Search for the cell housing the specified text and yield its [x, y] center coordinate. 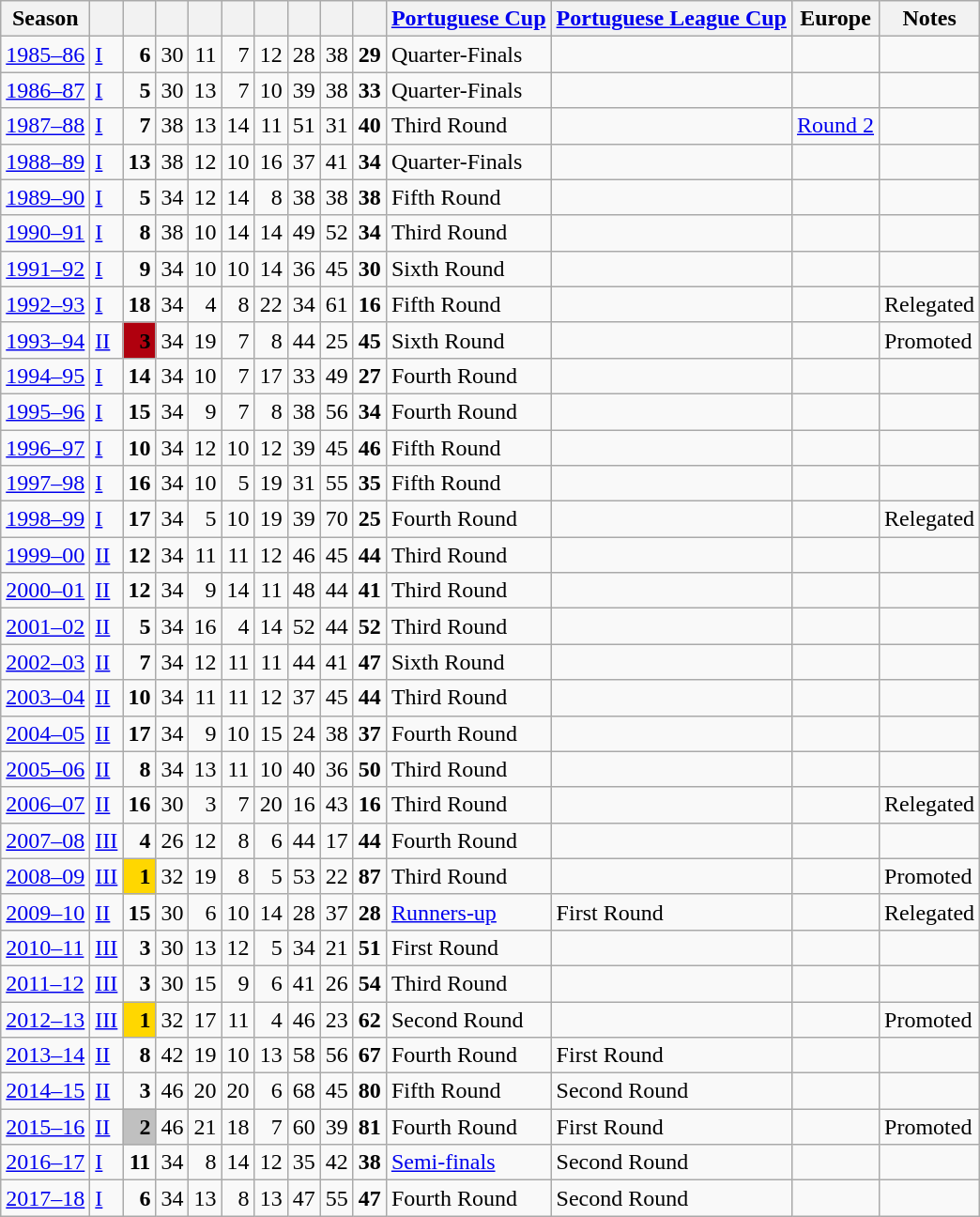
53 [304, 876]
1995–96 [45, 411]
23 [336, 1019]
2000–01 [45, 591]
81 [370, 1127]
1991–92 [45, 269]
Runners-up [468, 912]
1987–88 [45, 126]
1997–98 [45, 484]
2015–16 [45, 1127]
58 [304, 1055]
Semi-finals [468, 1163]
1986–87 [45, 90]
2007–08 [45, 840]
43 [336, 805]
87 [370, 876]
1988–89 [45, 162]
2010–11 [45, 947]
27 [370, 376]
67 [370, 1055]
2009–10 [45, 912]
2005–06 [45, 769]
1989–90 [45, 197]
60 [304, 1127]
2006–07 [45, 805]
Europe [835, 19]
80 [370, 1091]
1992–93 [45, 304]
Season [45, 19]
1999–00 [45, 555]
50 [370, 769]
2001–02 [45, 626]
62 [370, 1019]
1998–99 [45, 519]
1994–95 [45, 376]
54 [370, 983]
Portuguese League Cup [671, 19]
Round 2 [835, 126]
Notes [929, 19]
2002–03 [45, 662]
2012–13 [45, 1019]
2003–04 [45, 698]
2014–15 [45, 1091]
70 [336, 519]
61 [336, 304]
2013–14 [45, 1055]
48 [304, 591]
24 [304, 733]
29 [370, 54]
1996–97 [45, 448]
2004–05 [45, 733]
1985–86 [45, 54]
2016–17 [45, 1163]
1990–91 [45, 233]
2008–09 [45, 876]
2011–12 [45, 983]
68 [304, 1091]
Portuguese Cup [468, 19]
1993–94 [45, 340]
2 [139, 1127]
2017–18 [45, 1198]
